Pinpoint the cell where the given text exists, returning its [X, Y] midpoint coordinate. 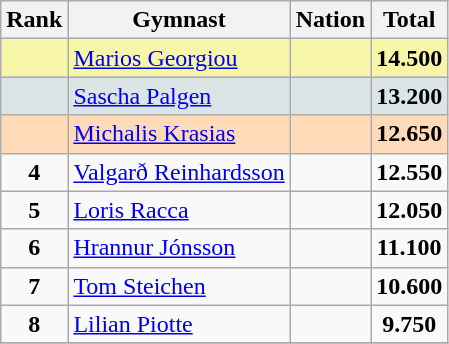
Valgarð Reinhardsson [179, 172]
Hrannur Jónsson [179, 248]
Michalis Krasias [179, 134]
12.650 [410, 134]
Gymnast [179, 20]
Loris Racca [179, 210]
8 [34, 324]
5 [34, 210]
Lilian Piotte [179, 324]
10.600 [410, 286]
Rank [34, 20]
12.050 [410, 210]
Total [410, 20]
6 [34, 248]
13.200 [410, 96]
14.500 [410, 58]
4 [34, 172]
9.750 [410, 324]
12.550 [410, 172]
Marios Georgiou [179, 58]
7 [34, 286]
11.100 [410, 248]
Sascha Palgen [179, 96]
Nation [330, 20]
Tom Steichen [179, 286]
